Pinpoint the cell where the given text exists, returning its [x, y] midpoint coordinate. 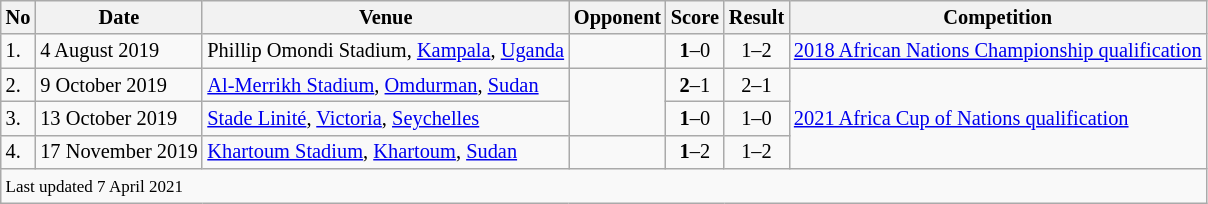
13 October 2019 [118, 118]
Stade Linité, Victoria, Seychelles [385, 118]
No [18, 17]
Last updated 7 April 2021 [604, 186]
Date [118, 17]
Score [695, 17]
17 November 2019 [118, 152]
Khartoum Stadium, Khartoum, Sudan [385, 152]
2. [18, 85]
3. [18, 118]
2018 African Nations Championship qualification [998, 51]
Phillip Omondi Stadium, Kampala, Uganda [385, 51]
Result [756, 17]
Al-Merrikh Stadium, Omdurman, Sudan [385, 85]
4 August 2019 [118, 51]
Venue [385, 17]
1. [18, 51]
Opponent [618, 17]
2021 Africa Cup of Nations qualification [998, 118]
9 October 2019 [118, 85]
4. [18, 152]
Competition [998, 17]
